Locate the cell with the specified text and output its [X, Y] center coordinate. 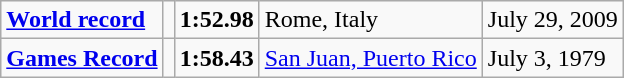
World record [82, 20]
Rome, Italy [370, 20]
1:58.43 [216, 58]
July 3, 1979 [552, 58]
Games Record [82, 58]
July 29, 2009 [552, 20]
San Juan, Puerto Rico [370, 58]
1:52.98 [216, 20]
